Detect which cell encompasses the target text, then output its (X, Y) center coordinate. 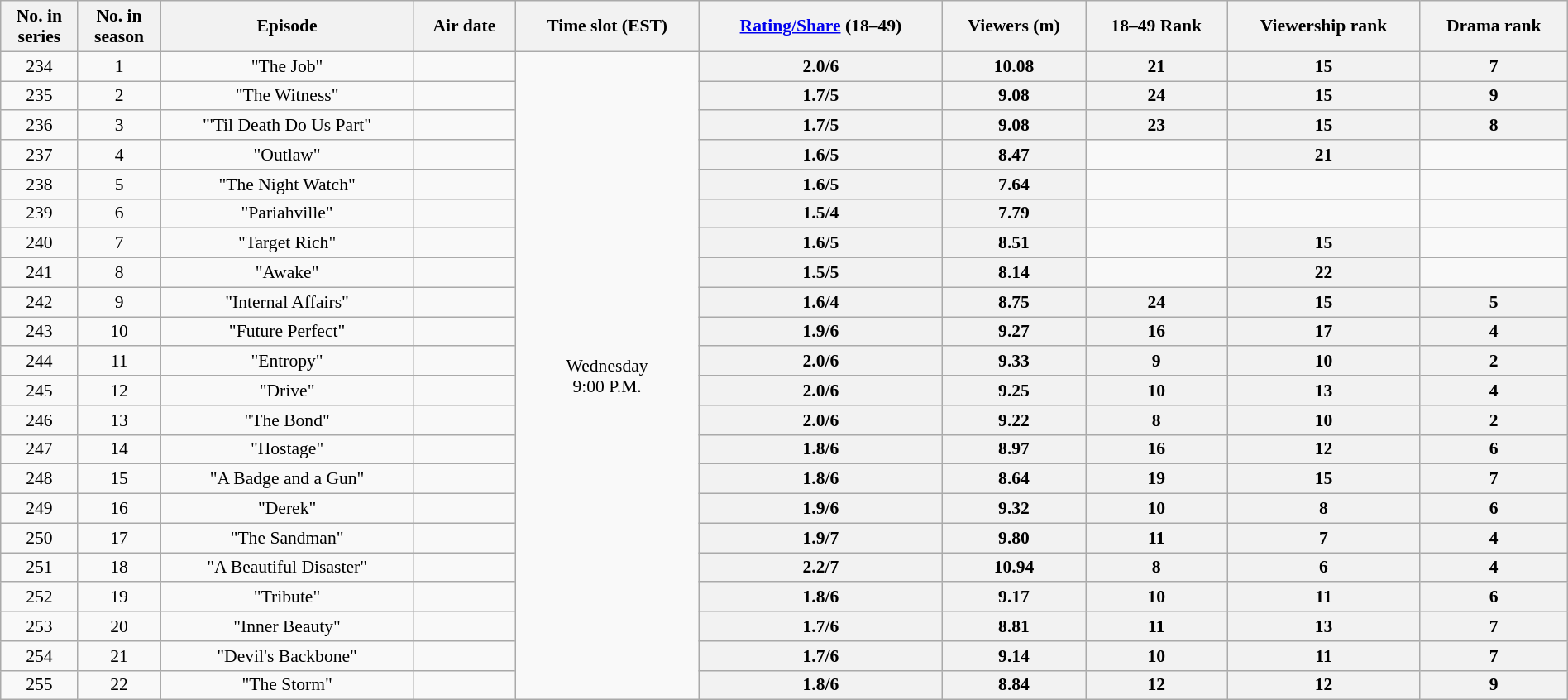
244 (40, 362)
3 (119, 126)
"Internal Affairs" (287, 302)
"Tribute" (287, 597)
Episode (287, 26)
8.47 (1014, 155)
No. inseries (40, 26)
8.64 (1014, 479)
241 (40, 273)
"Drive" (287, 391)
"Future Perfect" (287, 332)
1.9/7 (820, 538)
"Target Rich" (287, 243)
"The Storm" (287, 685)
"A Badge and a Gun" (287, 479)
248 (40, 479)
242 (40, 302)
"Awake" (287, 273)
9.80 (1014, 538)
"Inner Beauty" (287, 626)
9.17 (1014, 597)
18–49 Rank (1156, 26)
"Derek" (287, 509)
14 (119, 449)
9.32 (1014, 509)
7.79 (1014, 213)
10.94 (1014, 568)
8.81 (1014, 626)
Drama rank (1494, 26)
1.6/4 (820, 302)
243 (40, 332)
235 (40, 96)
9.27 (1014, 332)
2.2/7 (820, 568)
23 (1156, 126)
239 (40, 213)
Time slot (EST) (607, 26)
234 (40, 66)
254 (40, 656)
18 (119, 568)
251 (40, 568)
9.14 (1014, 656)
9.25 (1014, 391)
"The Job" (287, 66)
"The Night Watch" (287, 185)
253 (40, 626)
1 (119, 66)
Viewers (m) (1014, 26)
"Pariahville" (287, 213)
246 (40, 420)
10.08 (1014, 66)
No. inseason (119, 26)
Air date (465, 26)
249 (40, 509)
Wednesday9:00 P.M. (607, 376)
"Hostage" (287, 449)
Viewership rank (1323, 26)
Rating/Share (18–49) (820, 26)
1.5/4 (820, 213)
"'Til Death Do Us Part" (287, 126)
"Devil's Backbone" (287, 656)
236 (40, 126)
"Outlaw" (287, 155)
"A Beautiful Disaster" (287, 568)
9.33 (1014, 362)
245 (40, 391)
"The Witness" (287, 96)
"The Sandman" (287, 538)
9.22 (1014, 420)
238 (40, 185)
"The Bond" (287, 420)
8.84 (1014, 685)
240 (40, 243)
7.64 (1014, 185)
8.51 (1014, 243)
8.75 (1014, 302)
8.97 (1014, 449)
1.5/5 (820, 273)
"Entropy" (287, 362)
8.14 (1014, 273)
252 (40, 597)
255 (40, 685)
237 (40, 155)
247 (40, 449)
20 (119, 626)
250 (40, 538)
